Return the [x, y] coordinate for the center point of the cell that contains the specified text.  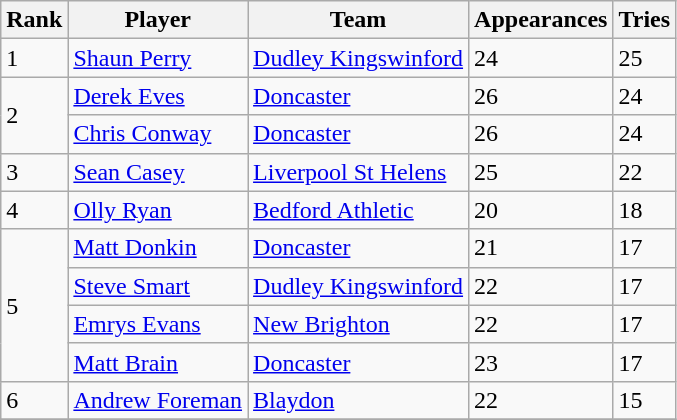
Blaydon [358, 400]
20 [541, 210]
Emrys Evans [158, 324]
New Brighton [358, 324]
Rank [34, 20]
4 [34, 210]
1 [34, 58]
3 [34, 172]
Appearances [541, 20]
Matt Brain [158, 362]
Matt Donkin [158, 248]
Steve Smart [158, 286]
Team [358, 20]
Player [158, 20]
23 [541, 362]
18 [644, 210]
Derek Eves [158, 96]
Chris Conway [158, 134]
Andrew Foreman [158, 400]
21 [541, 248]
5 [34, 305]
Shaun Perry [158, 58]
Bedford Athletic [358, 210]
2 [34, 115]
Sean Casey [158, 172]
Olly Ryan [158, 210]
6 [34, 400]
15 [644, 400]
Tries [644, 20]
Liverpool St Helens [358, 172]
